Find where the given text appears and provide that cell's center as (X, Y) coordinate. 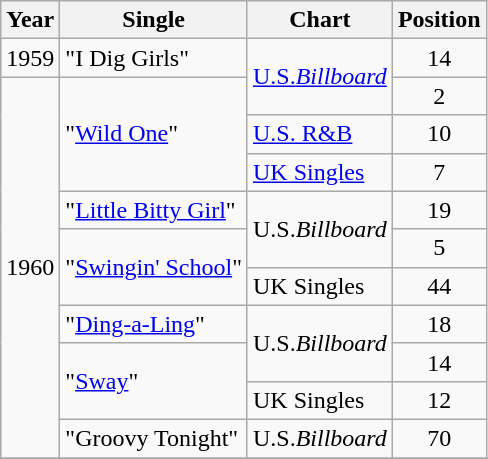
"Swingin' School" (154, 267)
10 (439, 134)
5 (439, 248)
Position (439, 20)
18 (439, 324)
"I Dig Girls" (154, 58)
1959 (30, 58)
44 (439, 286)
"Groovy Tonight" (154, 438)
U.S. R&B (320, 134)
Year (30, 20)
Single (154, 20)
"Ding-a-Ling" (154, 324)
2 (439, 96)
19 (439, 210)
"Little Bitty Girl" (154, 210)
Chart (320, 20)
"Sway" (154, 381)
"Wild One" (154, 134)
70 (439, 438)
12 (439, 400)
1960 (30, 268)
7 (439, 172)
